From the cell containing the given text, extract its center point as [x, y] coordinate. 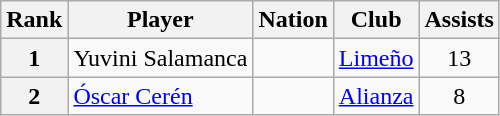
2 [34, 96]
8 [459, 96]
Nation [293, 20]
Alianza [376, 96]
Rank [34, 20]
13 [459, 58]
1 [34, 58]
Player [160, 20]
Limeño [376, 58]
Assists [459, 20]
Yuvini Salamanca [160, 58]
Club [376, 20]
Óscar Cerén [160, 96]
